Pinpoint the cell where the given text exists, returning its [X, Y] midpoint coordinate. 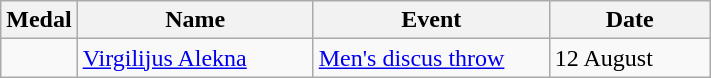
Event [431, 20]
Name [195, 20]
Medal [39, 20]
Men's discus throw [431, 58]
Virgilijus Alekna [195, 58]
Date [630, 20]
12 August [630, 58]
